Output the (X, Y) coordinate of the center of the cell containing the given text.  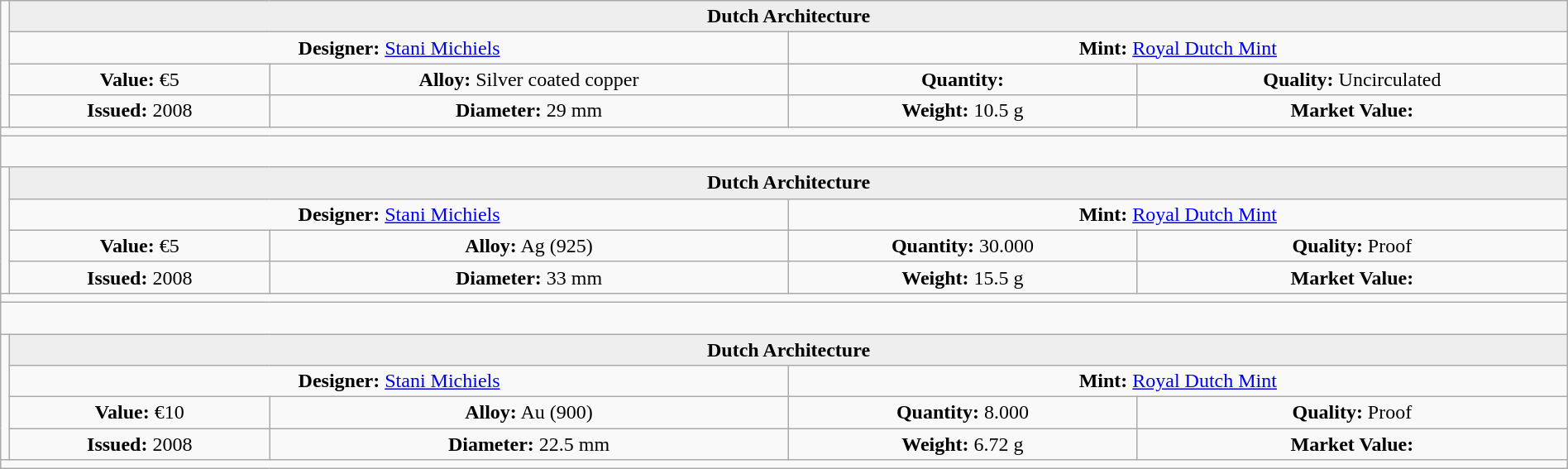
Quantity: (963, 79)
Diameter: 29 mm (529, 111)
Weight: 6.72 g (963, 444)
Alloy: Ag (925) (529, 246)
Quantity: 8.000 (963, 413)
Weight: 15.5 g (963, 277)
Quality: Uncirculated (1353, 79)
Weight: 10.5 g (963, 111)
Alloy: Silver coated copper (529, 79)
Diameter: 22.5 mm (529, 444)
Alloy: Au (900) (529, 413)
Diameter: 33 mm (529, 277)
Quantity: 30.000 (963, 246)
Value: €10 (140, 413)
